Provide the (x, y) coordinate of the cell's center where the given text is located.  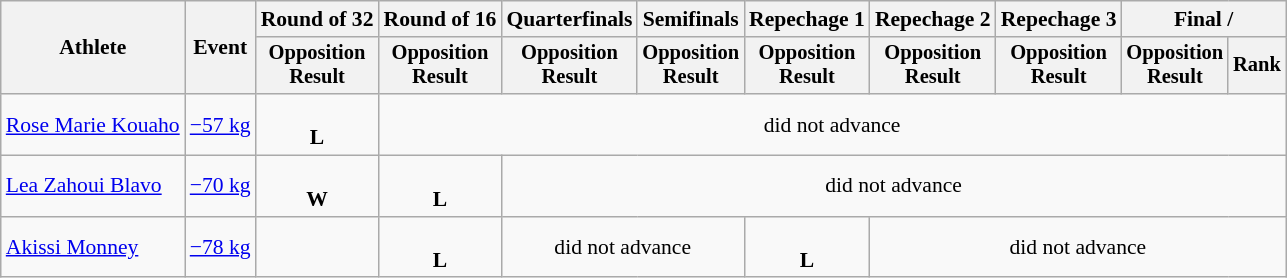
Lea Zahoui Blavo (93, 186)
Rank (1257, 66)
W (318, 186)
Quarterfinals (569, 19)
Repechage 3 (1059, 19)
−70 kg (220, 186)
Athlete (93, 48)
−78 kg (220, 248)
Final / (1204, 19)
−57 kg (220, 124)
Semifinals (690, 19)
Round of 16 (440, 19)
Akissi Monney (93, 248)
Repechage 2 (933, 19)
Repechage 1 (807, 19)
Rose Marie Kouaho (93, 124)
Event (220, 48)
Round of 32 (318, 19)
